Return the [X, Y] coordinate for the center point of the cell that contains the specified text.  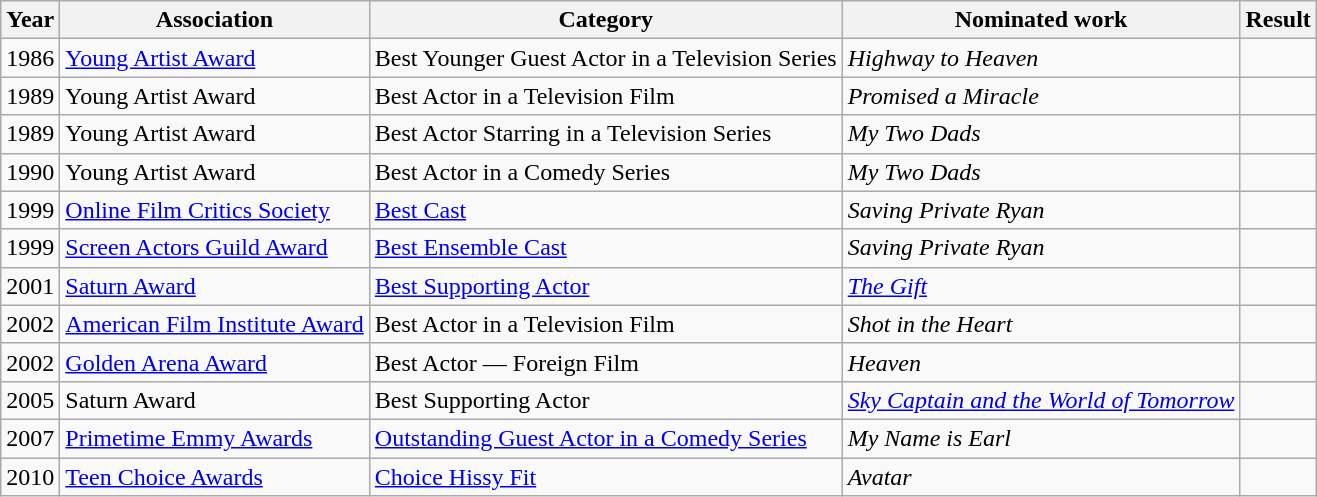
Sky Captain and the World of Tomorrow [1041, 400]
2005 [30, 400]
2001 [30, 286]
Best Younger Guest Actor in a Television Series [606, 58]
Online Film Critics Society [214, 210]
Avatar [1041, 477]
Best Actor Starring in a Television Series [606, 134]
Shot in the Heart [1041, 324]
Teen Choice Awards [214, 477]
Primetime Emmy Awards [214, 438]
Highway to Heaven [1041, 58]
Year [30, 20]
American Film Institute Award [214, 324]
Best Actor — Foreign Film [606, 362]
Choice Hissy Fit [606, 477]
Screen Actors Guild Award [214, 248]
Outstanding Guest Actor in a Comedy Series [606, 438]
Nominated work [1041, 20]
Result [1278, 20]
Category [606, 20]
1990 [30, 172]
1986 [30, 58]
The Gift [1041, 286]
2007 [30, 438]
Best Actor in a Comedy Series [606, 172]
Best Cast [606, 210]
My Name is Earl [1041, 438]
Heaven [1041, 362]
Association [214, 20]
Promised a Miracle [1041, 96]
2010 [30, 477]
Golden Arena Award [214, 362]
Best Ensemble Cast [606, 248]
